For the text-containing cell, return its midpoint in (X, Y) coordinate format. 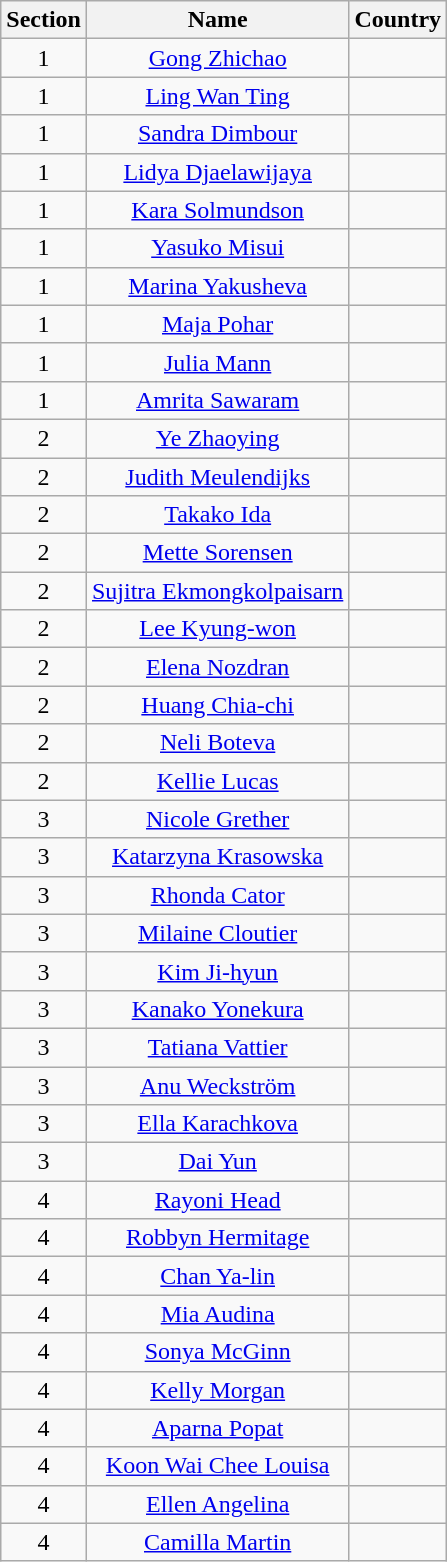
Name (217, 20)
Anu Weckström (217, 1085)
Kara Solmundson (217, 210)
Huang Chia-chi (217, 705)
Kelly Morgan (217, 1390)
Mette Sorensen (217, 553)
Kanako Yonekura (217, 1009)
Ling Wan Ting (217, 96)
Koon Wai Chee Louisa (217, 1466)
Section (44, 20)
Yasuko Misui (217, 248)
Sandra Dimbour (217, 134)
Marina Yakusheva (217, 286)
Lee Kyung-won (217, 629)
Sonya McGinn (217, 1352)
Elena Nozdran (217, 667)
Maja Pohar (217, 324)
Ellen Angelina (217, 1504)
Camilla Martin (217, 1542)
Aparna Popat (217, 1428)
Rhonda Cator (217, 895)
Katarzyna Krasowska (217, 857)
Country (398, 20)
Sujitra Ekmongkolpaisarn (217, 591)
Lidya Djaelawijaya (217, 172)
Mia Audina (217, 1314)
Amrita Sawaram (217, 400)
Takako Ida (217, 515)
Kellie Lucas (217, 781)
Neli Boteva (217, 743)
Rayoni Head (217, 1200)
Chan Ya-lin (217, 1276)
Dai Yun (217, 1162)
Julia Mann (217, 362)
Tatiana Vattier (217, 1047)
Nicole Grether (217, 819)
Robbyn Hermitage (217, 1238)
Ye Zhaoying (217, 438)
Judith Meulendijks (217, 477)
Ella Karachkova (217, 1124)
Kim Ji-hyun (217, 971)
Gong Zhichao (217, 58)
Milaine Cloutier (217, 933)
